Provide the (x, y) coordinate of the cell's center where the given text is located.  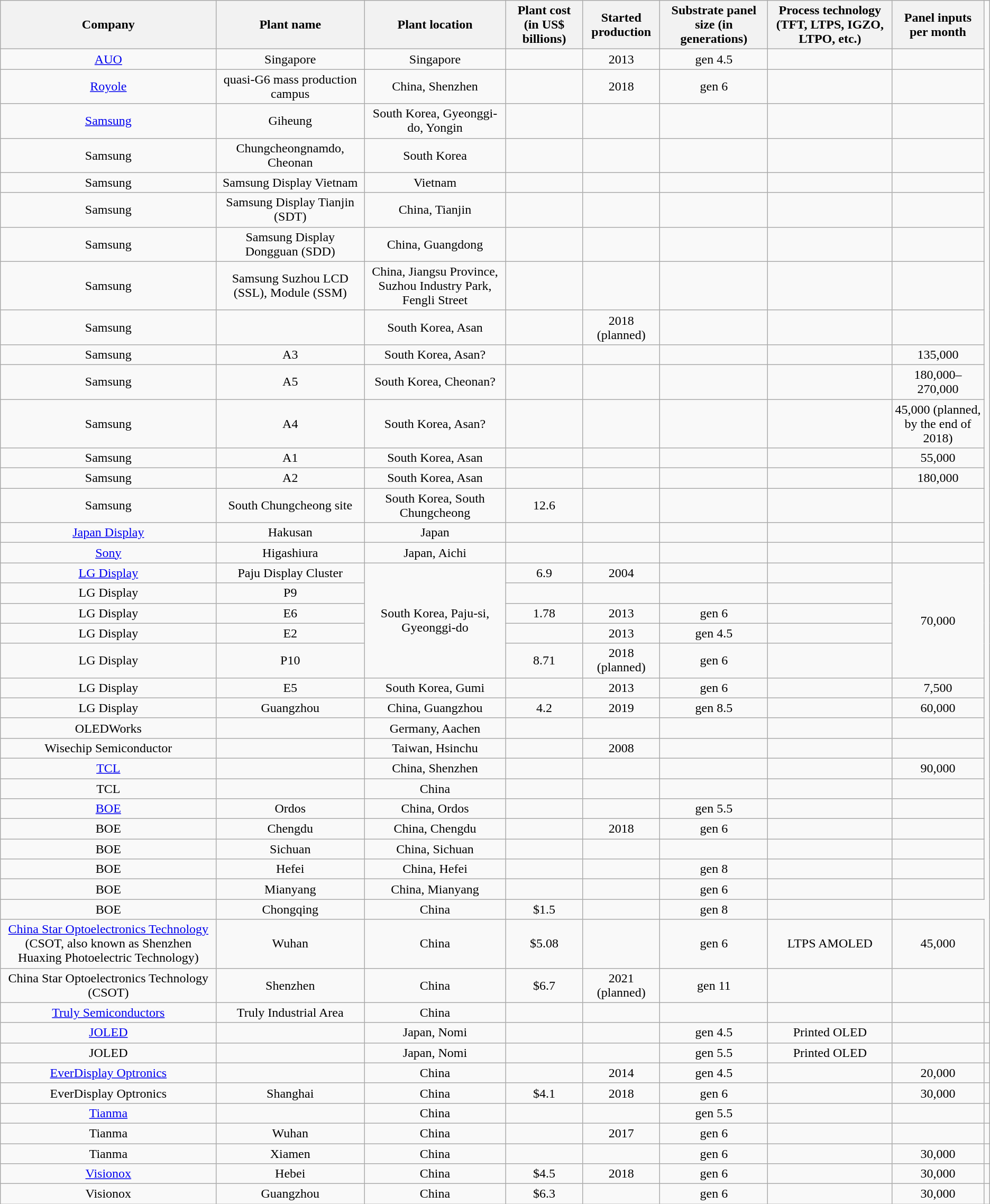
Truly Industrial Area (290, 1013)
Company (108, 25)
20,000 (938, 1073)
Chengdu (290, 829)
$5.08 (544, 944)
2014 (621, 1073)
Higashiura (290, 553)
Ordos (290, 809)
E2 (290, 633)
4.2 (544, 708)
E6 (290, 613)
China, Hefei (435, 869)
LTPS AMOLED (830, 944)
$4.1 (544, 1093)
2004 (621, 573)
60,000 (938, 708)
Taiwan, Hsinchu (435, 748)
China, Mianyang (435, 889)
Hakusan (290, 533)
2008 (621, 748)
quasi-G6 mass production campus (290, 87)
2017 (621, 1133)
OLEDWorks (108, 728)
Royole (108, 87)
China, Guangzhou (435, 708)
Hefei (290, 869)
Mianyang (290, 889)
China, Guangdong (435, 244)
China Star Optoelectronics Technology (CSOT) (108, 985)
45,000 (938, 944)
Xiamen (290, 1154)
China Star Optoelectronics Technology (CSOT, also known as Shenzhen Huaxing Photoelectric Technology) (108, 944)
E5 (290, 688)
South Korea, Cheonan? (435, 382)
A4 (290, 423)
Japan (435, 533)
Hebei (290, 1174)
Japan Display (108, 533)
Plant cost (in US$ billions) (544, 25)
Plant location (435, 25)
Vietnam (435, 183)
6.9 (544, 573)
Sony (108, 553)
Wisechip Semiconductor (108, 748)
Panel inputs per month (938, 25)
A3 (290, 354)
Japan, Aichi (435, 553)
gen 8.5 (714, 708)
$6.7 (544, 985)
China, Sichuan (435, 849)
South Korea, Gyeonggi-do, Yongin (435, 121)
Paju Display Cluster (290, 573)
Sichuan (290, 849)
gen 11 (714, 985)
P9 (290, 593)
1.78 (544, 613)
$4.5 (544, 1174)
135,000 (938, 354)
Shanghai (290, 1093)
$1.5 (544, 909)
90,000 (938, 768)
2021 (planned) (621, 985)
7,500 (938, 688)
Samsung Display Vietnam (290, 183)
Chongqing (290, 909)
AUO (108, 59)
12.6 (544, 506)
South Korea, Gumi (435, 688)
Process technology (TFT, LTPS, IGZO, LTPO, etc.) (830, 25)
70,000 (938, 620)
Substrate panel size (in generations) (714, 25)
Started production (621, 25)
A5 (290, 382)
Samsung Suzhou LCD (SSL), Module (SSM) (290, 286)
A1 (290, 458)
South Chungcheong site (290, 506)
$6.3 (544, 1194)
Chungcheongnamdo, Cheonan (290, 156)
China, Jiangsu Province, Suzhou Industry Park, Fengli Street (435, 286)
South Korea, South Chungcheong (435, 506)
55,000 (938, 458)
China, Ordos (435, 809)
180,000–270,000 (938, 382)
45,000 (planned, by the end of 2018) (938, 423)
South Korea, Paju-si, Gyeonggi-do (435, 620)
2019 (621, 708)
Germany, Aachen (435, 728)
China, Tianjin (435, 209)
Plant name (290, 25)
Giheung (290, 121)
P10 (290, 660)
Shenzhen (290, 985)
Samsung Display Tianjin (SDT) (290, 209)
China, Chengdu (435, 829)
Truly Semiconductors (108, 1013)
8.71 (544, 660)
180,000 (938, 478)
South Korea (435, 156)
A2 (290, 478)
Samsung Display Dongguan (SDD) (290, 244)
